Return the (x, y) coordinate for the center point of the cell that contains the specified text.  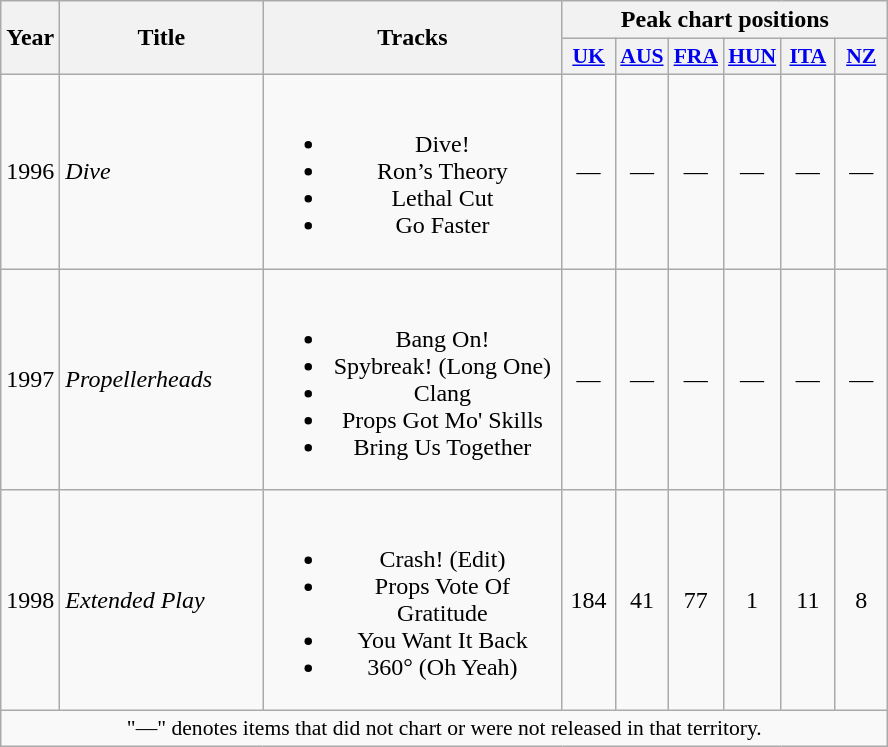
184 (588, 600)
Peak chart positions (725, 20)
FRA (696, 57)
HUN (752, 57)
41 (642, 600)
AUS (642, 57)
1 (752, 600)
Tracks (412, 38)
Dive!Ron’s TheoryLethal CutGo Faster (412, 171)
Bang On!Spybreak! (Long One)ClangProps Got Mo' SkillsBring Us Together (412, 378)
ITA (808, 57)
Crash! (Edit)Props Vote Of GratitudeYou Want It Back360° (Oh Yeah) (412, 600)
UK (588, 57)
8 (860, 600)
1998 (30, 600)
Extended Play (162, 600)
"—" denotes items that did not chart or were not released in that territory. (444, 729)
Year (30, 38)
Title (162, 38)
NZ (860, 57)
1996 (30, 171)
1997 (30, 378)
Dive (162, 171)
11 (808, 600)
Propellerheads (162, 378)
77 (696, 600)
